Extract the (x, y) coordinate from the center of the cell holding the provided text.  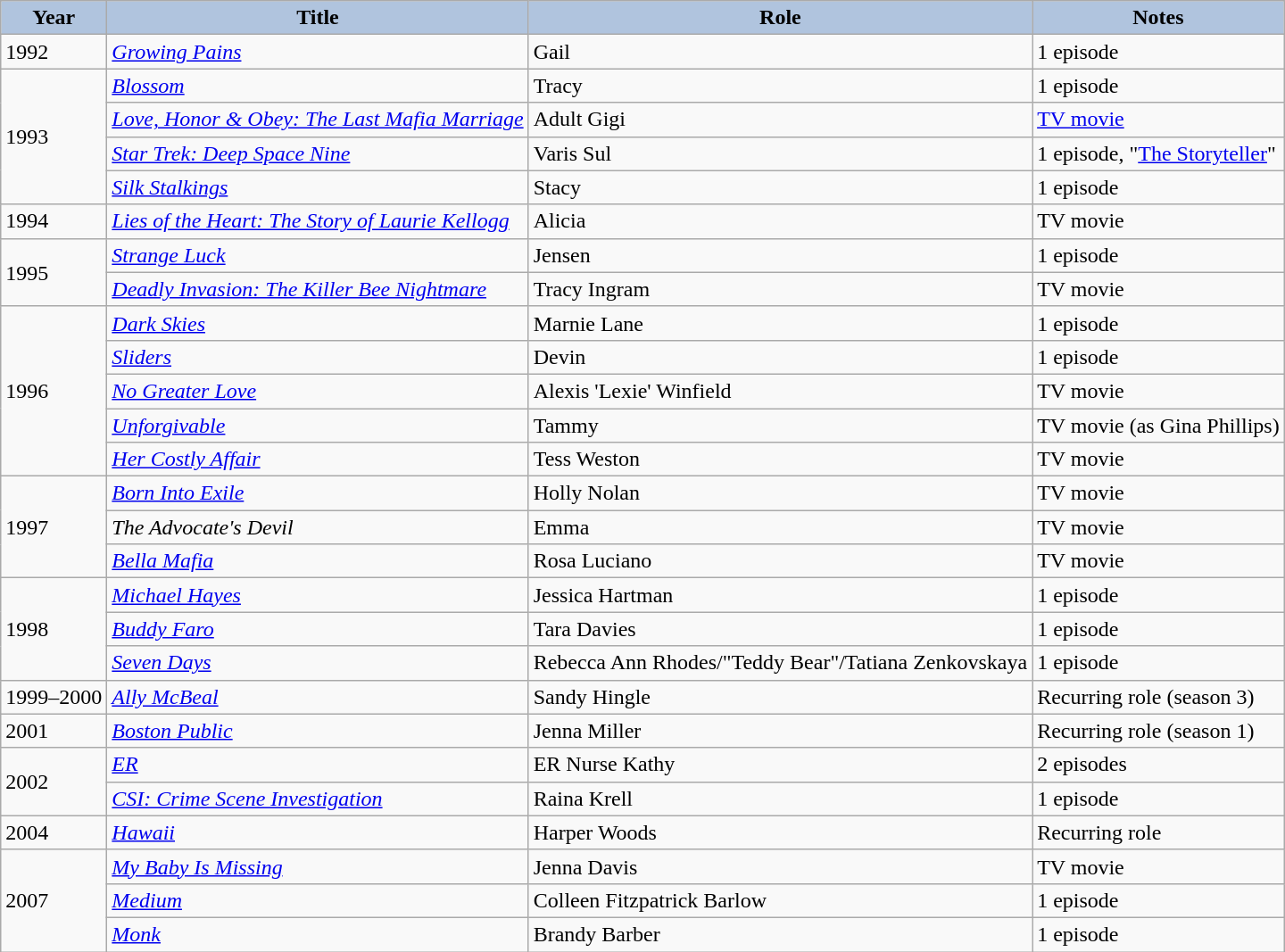
Strange Luck (318, 255)
Bella Mafia (318, 561)
Medium (318, 900)
Buddy Faro (318, 629)
TV movie (as Gina Phillips) (1158, 426)
Rebecca Ann Rhodes/"Teddy Bear"/Tatiana Zenkovskaya (780, 663)
Tara Davies (780, 629)
Jenna Davis (780, 866)
Jenna Miller (780, 731)
Colleen Fitzpatrick Barlow (780, 900)
Monk (318, 934)
1994 (54, 221)
Boston Public (318, 731)
Alexis 'Lexie' Winfield (780, 391)
Michael Hayes (318, 595)
Unforgivable (318, 426)
Born Into Exile (318, 493)
1995 (54, 272)
Seven Days (318, 663)
Ally McBeal (318, 697)
Notes (1158, 18)
Rosa Luciano (780, 561)
Recurring role (1158, 832)
2 episodes (1158, 765)
1999–2000 (54, 697)
Sandy Hingle (780, 697)
Hawaii (318, 832)
Jensen (780, 255)
1997 (54, 527)
Harper Woods (780, 832)
Recurring role (season 1) (1158, 731)
2001 (54, 731)
Blossom (318, 86)
ER (318, 765)
Alicia (780, 221)
Tracy (780, 86)
No Greater Love (318, 391)
Holly Nolan (780, 493)
Recurring role (season 3) (1158, 697)
1 episode, "The Storyteller" (1158, 153)
Stacy (780, 187)
1993 (54, 137)
The Advocate's Devil (318, 527)
Lies of the Heart: The Story of Laurie Kellogg (318, 221)
Role (780, 18)
Adult Gigi (780, 120)
Marnie Lane (780, 323)
Her Costly Affair (318, 459)
2002 (54, 782)
2004 (54, 832)
Year (54, 18)
2007 (54, 900)
Growing Pains (318, 52)
My Baby Is Missing (318, 866)
Brandy Barber (780, 934)
1992 (54, 52)
Love, Honor & Obey: The Last Mafia Marriage (318, 120)
Devin (780, 357)
Tess Weston (780, 459)
Deadly Invasion: The Killer Bee Nightmare (318, 289)
1998 (54, 629)
Varis Sul (780, 153)
Tammy (780, 426)
Gail (780, 52)
ER Nurse Kathy (780, 765)
Sliders (318, 357)
Tracy Ingram (780, 289)
CSI: Crime Scene Investigation (318, 799)
Raina Krell (780, 799)
Emma (780, 527)
Jessica Hartman (780, 595)
Star Trek: Deep Space Nine (318, 153)
Title (318, 18)
Silk Stalkings (318, 187)
Dark Skies (318, 323)
1996 (54, 391)
